For the text-containing cell, return its midpoint in (x, y) coordinate format. 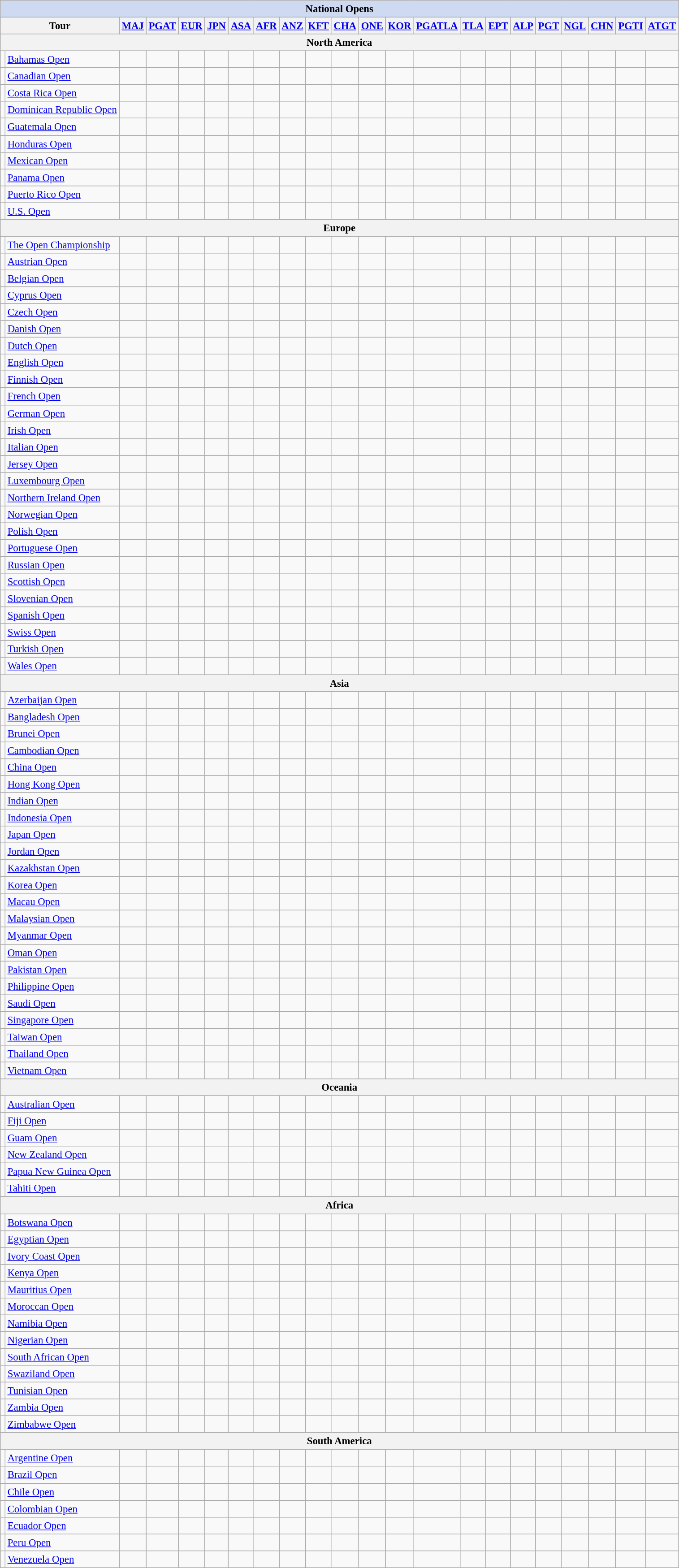
Tunisian Open (62, 1391)
Northern Ireland Open (62, 498)
Oceania (340, 1087)
Malaysian Open (62, 919)
Saudi Open (62, 1003)
Swiss Open (62, 632)
Macau Open (62, 902)
Brunei Open (62, 733)
Brazil Open (62, 1475)
Africa (340, 1205)
MAJ (133, 26)
Cambodian Open (62, 750)
Bahamas Open (62, 60)
Jordan Open (62, 852)
Venezuela Open (62, 1559)
PGT (549, 26)
Finnish Open (62, 380)
Korea Open (62, 885)
Canadian Open (62, 76)
Tour (60, 26)
Europe (340, 228)
Myanmar Open (62, 936)
EPT (498, 26)
Asia (340, 683)
Dominican Republic Open (62, 110)
Zimbabwe Open (62, 1425)
Nigerian Open (62, 1340)
PGTI (631, 26)
ATGT (662, 26)
Philippine Open (62, 986)
CHA (345, 26)
Namibia Open (62, 1323)
PGATLA (437, 26)
French Open (62, 397)
Cyprus Open (62, 295)
Australian Open (62, 1105)
Norwegian Open (62, 515)
New Zealand Open (62, 1155)
Jersey Open (62, 464)
Indian Open (62, 801)
Fiji Open (62, 1121)
Tahiti Open (62, 1188)
JPN (216, 26)
Italian Open (62, 447)
Irish Open (62, 430)
Polish Open (62, 531)
Panama Open (62, 178)
Costa Rica Open (62, 93)
Scottish Open (62, 582)
Luxembourg Open (62, 481)
Colombian Open (62, 1509)
Russian Open (62, 565)
China Open (62, 767)
Ivory Coast Open (62, 1256)
CHN (602, 26)
Puerto Rico Open (62, 194)
Kenya Open (62, 1273)
South African Open (62, 1357)
Hong Kong Open (62, 784)
Dutch Open (62, 346)
Swaziland Open (62, 1374)
KFT (318, 26)
Taiwan Open (62, 1037)
AFR (266, 26)
Austrian Open (62, 262)
NGL (575, 26)
ONE (372, 26)
ASA (241, 26)
English Open (62, 363)
Belgian Open (62, 278)
Mexican Open (62, 160)
KOR (400, 26)
The Open Championship (62, 245)
Papua New Guinea Open (62, 1172)
National Opens (340, 9)
Mauritius Open (62, 1290)
ANZ (292, 26)
ALP (523, 26)
Bangladesh Open (62, 717)
Guam Open (62, 1138)
Botswana Open (62, 1222)
Pakistan Open (62, 970)
Singapore Open (62, 1020)
Argentine Open (62, 1458)
Guatemala Open (62, 127)
Peru Open (62, 1542)
EUR (192, 26)
Zambia Open (62, 1408)
Turkish Open (62, 650)
Chile Open (62, 1492)
Spanish Open (62, 615)
U.S. Open (62, 211)
Thailand Open (62, 1054)
Danish Open (62, 329)
Japan Open (62, 835)
South America (340, 1441)
PGAT (162, 26)
Czech Open (62, 312)
Indonesia Open (62, 818)
Egyptian Open (62, 1239)
Ecuador Open (62, 1525)
TLA (473, 26)
Slovenian Open (62, 599)
Oman Open (62, 953)
Moroccan Open (62, 1307)
German Open (62, 413)
Honduras Open (62, 144)
Vietnam Open (62, 1070)
Wales Open (62, 666)
Portuguese Open (62, 548)
Azerbaijan Open (62, 700)
Kazakhstan Open (62, 868)
North America (340, 43)
